From the cell containing the given text, extract its center point as [x, y] coordinate. 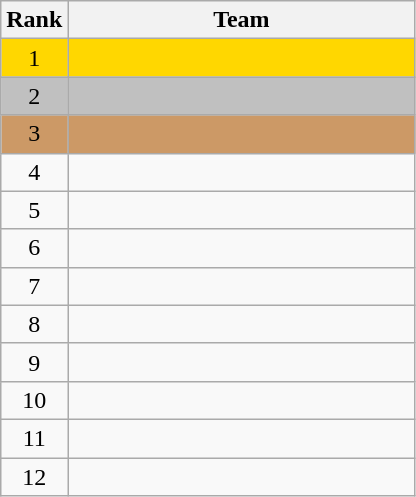
5 [34, 210]
2 [34, 96]
6 [34, 248]
10 [34, 400]
7 [34, 286]
9 [34, 362]
4 [34, 172]
Rank [34, 20]
3 [34, 134]
1 [34, 58]
8 [34, 324]
11 [34, 438]
12 [34, 477]
Team [242, 20]
